Identify which cell holds the provided text, then report its [X, Y] central coordinate. 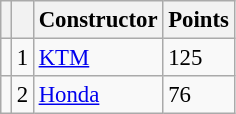
KTM [98, 58]
125 [198, 58]
Points [198, 20]
76 [198, 95]
1 [22, 58]
Constructor [98, 20]
2 [22, 95]
Honda [98, 95]
